Extract the [x, y] coordinate from the center of the cell holding the provided text.  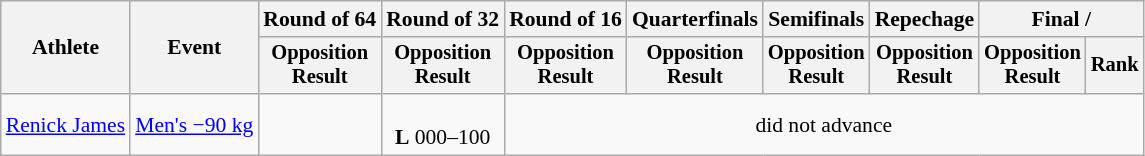
Round of 16 [566, 19]
Renick James [66, 124]
Round of 32 [442, 19]
Final / [1061, 19]
Quarterfinals [695, 19]
Semifinals [816, 19]
Round of 64 [320, 19]
Event [194, 48]
did not advance [824, 124]
Men's −90 kg [194, 124]
L 000–100 [442, 124]
Repechage [925, 19]
Rank [1115, 66]
Athlete [66, 48]
